Output the [X, Y] coordinate of the center of the cell containing the given text.  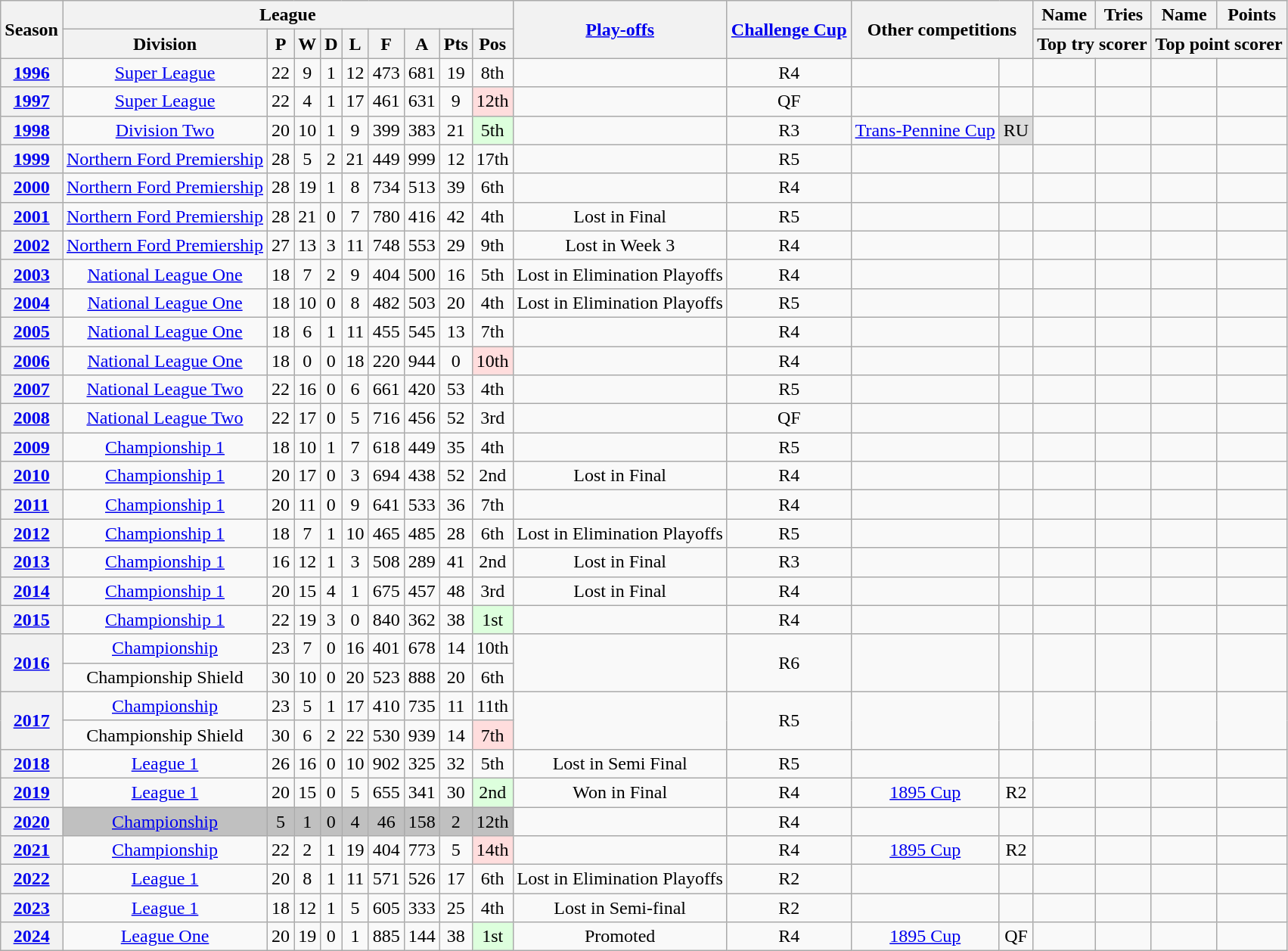
2019 [32, 792]
Pts [455, 44]
46 [386, 821]
42 [455, 216]
1997 [32, 101]
694 [386, 476]
888 [422, 677]
R6 [789, 663]
2004 [32, 303]
48 [455, 591]
Lost in Semi Final [620, 763]
2010 [32, 476]
735 [422, 706]
2016 [32, 663]
2001 [32, 216]
P [281, 44]
681 [422, 73]
25 [455, 908]
2011 [32, 505]
457 [422, 591]
Challenge Cup [789, 30]
39 [455, 188]
533 [422, 505]
2000 [32, 188]
399 [386, 130]
F [386, 44]
661 [386, 390]
2023 [32, 908]
2022 [32, 879]
Top point scorer [1219, 44]
530 [386, 735]
W [307, 44]
748 [386, 245]
L [355, 44]
Promoted [620, 937]
1999 [32, 159]
438 [422, 476]
513 [422, 188]
2005 [32, 331]
716 [386, 418]
53 [455, 390]
36 [455, 505]
465 [386, 533]
1998 [32, 130]
Trans-Pennine Cup [925, 130]
9th [492, 245]
29 [455, 245]
675 [386, 591]
2021 [32, 850]
2013 [32, 562]
2012 [32, 533]
410 [386, 706]
2024 [32, 937]
Division Two [165, 130]
A [422, 44]
144 [422, 937]
11th [492, 706]
35 [455, 447]
1996 [32, 73]
840 [386, 620]
289 [422, 562]
455 [386, 331]
734 [386, 188]
333 [422, 908]
571 [386, 879]
2006 [32, 361]
Tries [1124, 15]
553 [422, 245]
Points [1252, 15]
456 [422, 418]
545 [422, 331]
17th [492, 159]
Won in Final [620, 792]
158 [422, 821]
14th [492, 850]
383 [422, 130]
Division [165, 44]
27 [281, 245]
500 [422, 274]
999 [422, 159]
Top try scorer [1092, 44]
Lost in Semi-final [620, 908]
362 [422, 620]
773 [422, 850]
2017 [32, 720]
416 [422, 216]
220 [386, 361]
2007 [32, 390]
2008 [32, 418]
902 [386, 763]
631 [422, 101]
885 [386, 937]
Pos [492, 44]
2015 [32, 620]
41 [455, 562]
2002 [32, 245]
D [331, 44]
485 [422, 533]
League [287, 15]
939 [422, 735]
473 [386, 73]
482 [386, 303]
944 [422, 361]
618 [386, 447]
8th [492, 73]
League One [165, 937]
Lost in Week 3 [620, 245]
526 [422, 879]
26 [281, 763]
341 [422, 792]
325 [422, 763]
2018 [32, 763]
641 [386, 505]
420 [422, 390]
RU [1016, 130]
2014 [32, 591]
523 [386, 677]
Season [32, 30]
503 [422, 303]
461 [386, 101]
655 [386, 792]
2020 [32, 821]
678 [422, 648]
780 [386, 216]
32 [455, 763]
2003 [32, 274]
401 [386, 648]
605 [386, 908]
Other competitions [942, 30]
Play-offs [620, 30]
508 [386, 562]
2009 [32, 447]
